Determine the (x, y) coordinate at the center of the cell enclosing the given text.  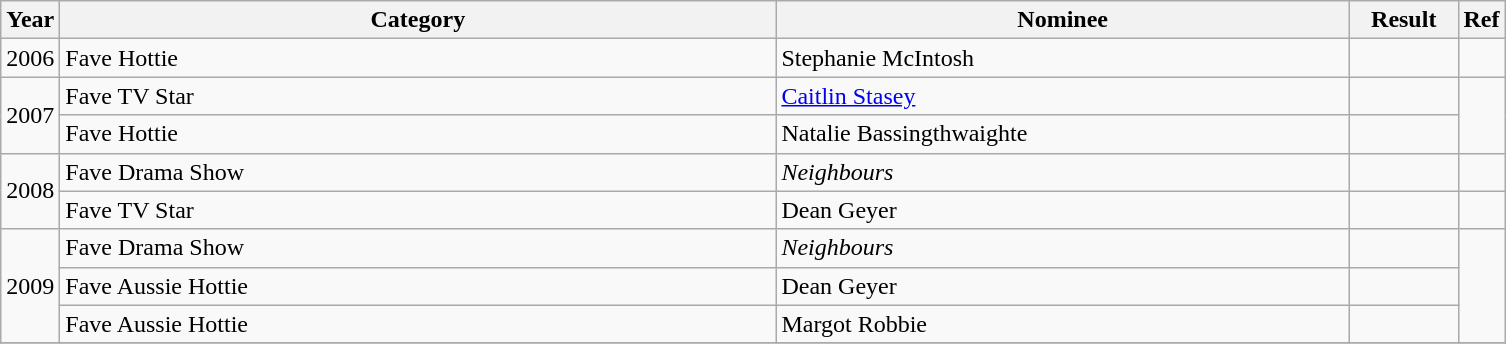
Natalie Bassingthwaighte (1063, 134)
Nominee (1063, 20)
2009 (30, 286)
Category (418, 20)
Stephanie McIntosh (1063, 58)
Margot Robbie (1063, 324)
Result (1404, 20)
2006 (30, 58)
Year (30, 20)
2007 (30, 115)
2008 (30, 191)
Ref (1482, 20)
Caitlin Stasey (1063, 96)
